For the text-containing cell, return its midpoint in [x, y] coordinate format. 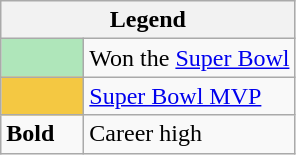
Super Bowl MVP [190, 96]
Career high [190, 134]
Won the Super Bowl [190, 58]
Bold [42, 134]
Legend [148, 20]
